Extract the (x, y) coordinate from the center of the cell holding the provided text.  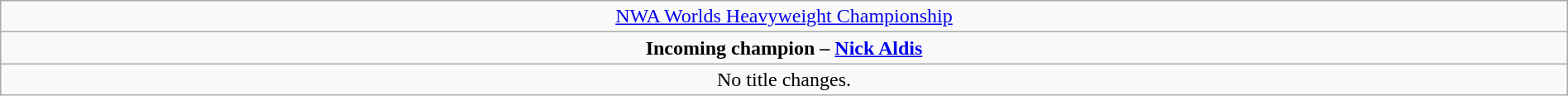
NWA Worlds Heavyweight Championship (784, 17)
Incoming champion – Nick Aldis (784, 48)
No title changes. (784, 79)
